For the text-containing cell, return its midpoint in [x, y] coordinate format. 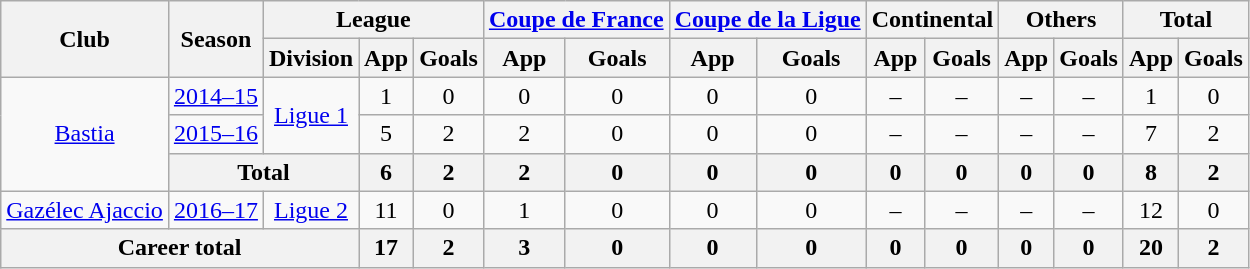
Division [310, 58]
Gazélec Ajaccio [85, 210]
League [373, 20]
17 [386, 248]
6 [386, 172]
Continental [932, 20]
2015–16 [216, 134]
Club [85, 39]
12 [1150, 210]
Season [216, 39]
3 [524, 248]
Ligue 1 [310, 115]
2016–17 [216, 210]
5 [386, 134]
Coupe de la Ligue [768, 20]
Career total [180, 248]
11 [386, 210]
Others [1062, 20]
2014–15 [216, 96]
20 [1150, 248]
7 [1150, 134]
8 [1150, 172]
Coupe de France [576, 20]
Bastia [85, 134]
Ligue 2 [310, 210]
